Search for the cell housing the specified text and yield its [x, y] center coordinate. 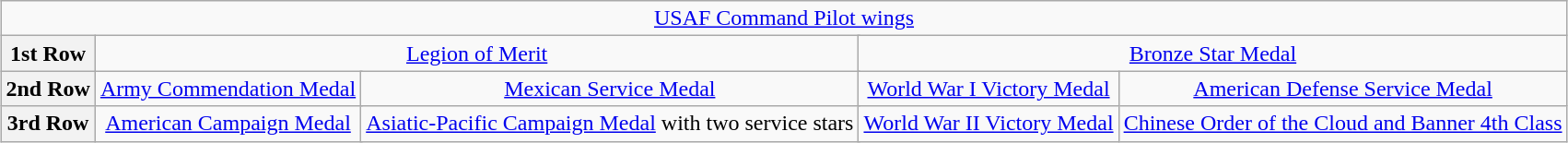
2nd Row [48, 89]
Army Commendation Medal [228, 89]
Bronze Star Medal [1212, 54]
Chinese Order of the Cloud and Banner 4th Class [1343, 124]
USAF Command Pilot wings [784, 18]
American Defense Service Medal [1343, 89]
World War I Victory Medal [989, 89]
1st Row [48, 54]
3rd Row [48, 124]
Mexican Service Medal [610, 89]
Asiatic-Pacific Campaign Medal with two service stars [610, 124]
Legion of Merit [477, 54]
World War II Victory Medal [989, 124]
American Campaign Medal [228, 124]
